Output the (x, y) coordinate of the center of the cell containing the given text.  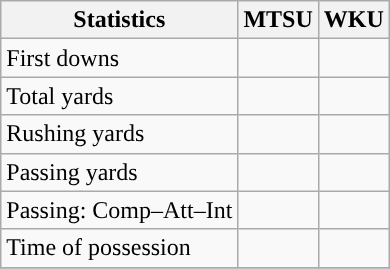
WKU (354, 20)
Passing yards (120, 172)
Total yards (120, 96)
Time of possession (120, 248)
Passing: Comp–Att–Int (120, 210)
First downs (120, 58)
Rushing yards (120, 134)
Statistics (120, 20)
MTSU (278, 20)
